For the text-containing cell, return its midpoint in [X, Y] coordinate format. 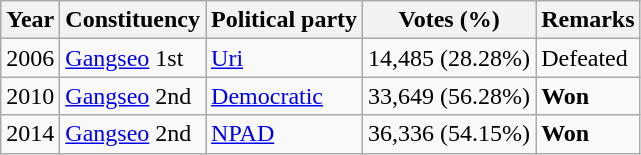
Remarks [588, 20]
Gangseo 1st [133, 58]
2014 [30, 134]
2010 [30, 96]
Defeated [588, 58]
Political party [284, 20]
14,485 (28.28%) [450, 58]
36,336 (54.15%) [450, 134]
33,649 (56.28%) [450, 96]
2006 [30, 58]
Uri [284, 58]
Year [30, 20]
NPAD [284, 134]
Democratic [284, 96]
Votes (%) [450, 20]
Constituency [133, 20]
